Provide the (x, y) coordinate of the cell's center where the given text is located.  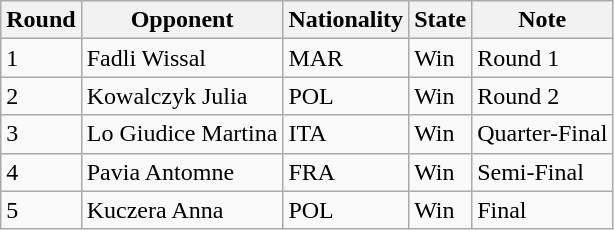
State (440, 20)
5 (41, 210)
4 (41, 172)
ITA (346, 134)
Quarter-Final (542, 134)
FRA (346, 172)
Round 2 (542, 96)
2 (41, 96)
Pavia Antomne (182, 172)
1 (41, 58)
Nationality (346, 20)
Lo Giudice Martina (182, 134)
MAR (346, 58)
Fadli Wissal (182, 58)
Kowalczyk Julia (182, 96)
3 (41, 134)
Opponent (182, 20)
Semi-Final (542, 172)
Note (542, 20)
Round 1 (542, 58)
Final (542, 210)
Round (41, 20)
Kuczera Anna (182, 210)
